Locate the cell with the specified text and output its (x, y) center coordinate. 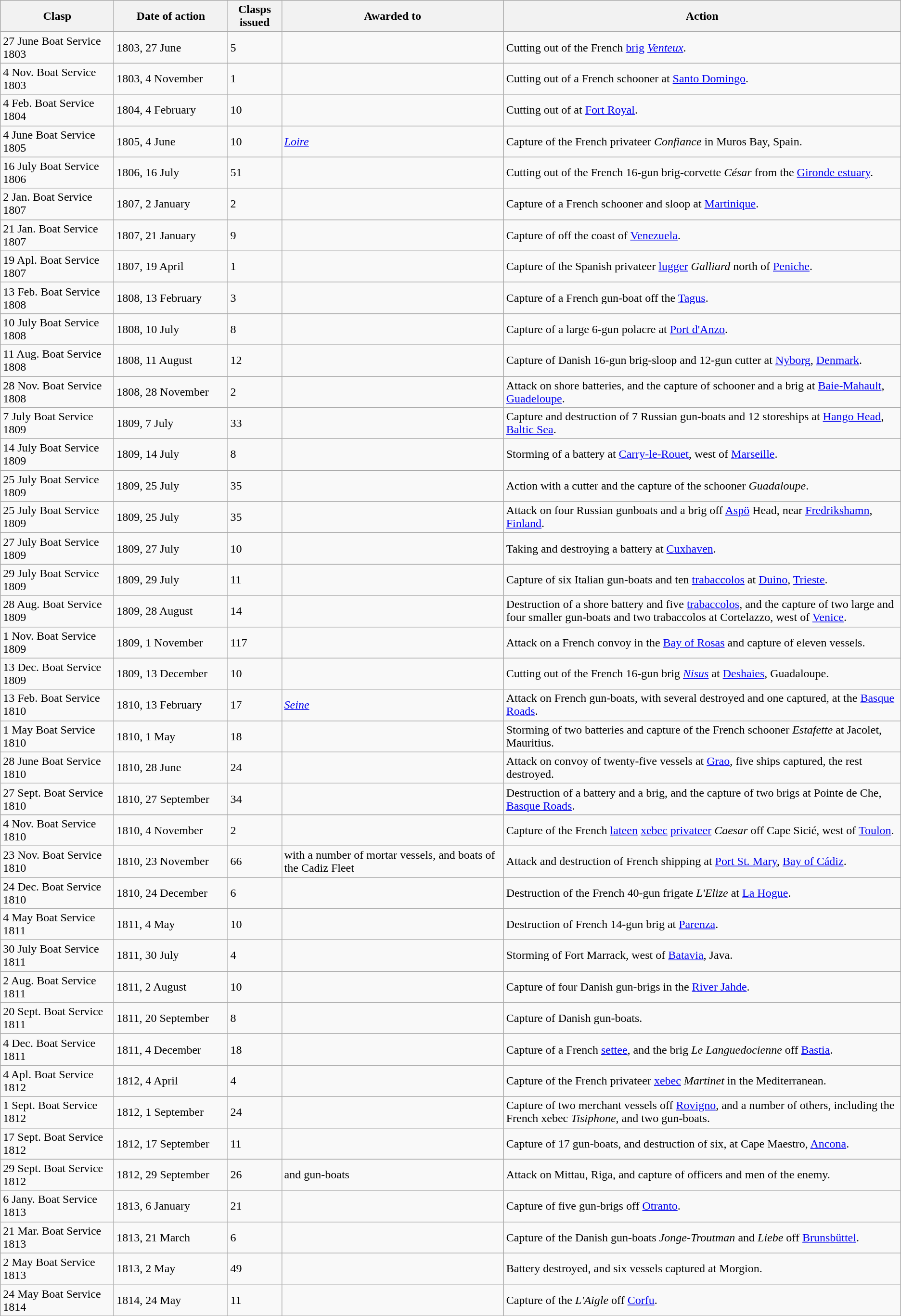
4 Apl. Boat Service 1812 (57, 1081)
Capture of a large 6-gun polacre at Port d'Anzo. (702, 329)
1810, 4 November (171, 830)
27 Sept. Boat Service 1810 (57, 799)
1810, 27 September (171, 799)
Cutting out of a French schooner at Santo Domingo. (702, 79)
Capture of a French schooner and sloop at Martinique. (702, 204)
16 July Boat Service 1806 (57, 172)
28 June Boat Service 1810 (57, 767)
1806, 16 July (171, 172)
1810, 23 November (171, 862)
4 Feb. Boat Service 1804 (57, 110)
26 (255, 1174)
Taking and destroying a battery at Cuxhaven. (702, 549)
2 Aug. Boat Service 1811 (57, 987)
1810, 13 February (171, 705)
1807, 2 January (171, 204)
2 May Boat Service 1813 (57, 1269)
Attack on a French convoy in the Bay of Rosas and capture of eleven vessels. (702, 642)
9 (255, 235)
7 July Boat Service 1809 (57, 424)
1809, 29 July (171, 580)
28 Nov. Boat Service 1808 (57, 392)
29 Sept. Boat Service 1812 (57, 1174)
30 July Boat Service 1811 (57, 956)
4 May Boat Service 1811 (57, 924)
34 (255, 799)
with a number of mortar vessels, and boats of the Cadiz Fleet (393, 862)
4 Nov. Boat Service 1803 (57, 79)
13 Feb. Boat Service 1808 (57, 297)
1809, 7 July (171, 424)
1808, 13 February (171, 297)
Capture of a French settee, and the brig Le Languedocienne off Bastia. (702, 1049)
Capture of five gun-brigs off Otranto. (702, 1206)
1811, 4 December (171, 1049)
24 Dec. Boat Service 1810 (57, 892)
Capture of four Danish gun-brigs in the River Jahde. (702, 987)
13 Feb. Boat Service 1810 (57, 705)
1809, 27 July (171, 549)
21 Mar. Boat Service 1813 (57, 1237)
1803, 27 June (171, 47)
1810, 24 December (171, 892)
1809, 1 November (171, 642)
Storming of a battery at Carry-le-Rouet, west of Marseille. (702, 454)
Action with a cutter and the capture of the schooner Guadaloupe. (702, 486)
6 Jany. Boat Service 1813 (57, 1206)
1 Nov. Boat Service 1809 (57, 642)
1809, 13 December (171, 674)
1807, 21 January (171, 235)
1811, 20 September (171, 1019)
Cutting out of the French 16-gun brig Nisus at Deshaies, Guadaloupe. (702, 674)
12 (255, 360)
14 (255, 611)
21 (255, 1206)
Attack on French gun-boats, with several destroyed and one captured, at the Basque Roads. (702, 705)
1805, 4 June (171, 142)
14 July Boat Service 1809 (57, 454)
and gun-boats (393, 1174)
Capture of the French privateer Confiance in Muros Bay, Spain. (702, 142)
1 May Boat Service 1810 (57, 736)
1812, 29 September (171, 1174)
Awarded to (393, 16)
4 June Boat Service 1805 (57, 142)
Date of action (171, 16)
1812, 1 September (171, 1112)
19 Apl. Boat Service 1807 (57, 267)
Destruction of the French 40-gun frigate L'Elize at La Hogue. (702, 892)
5 (255, 47)
28 Aug. Boat Service 1809 (57, 611)
33 (255, 424)
Capture of Danish gun-boats. (702, 1019)
Capture of the Spanish privateer lugger Galliard north of Peniche. (702, 267)
10 July Boat Service 1808 (57, 329)
Capture of Danish 16-gun brig-sloop and 12-gun cutter at Nyborg, Denmark. (702, 360)
Capture of two merchant vessels off Rovigno, and a number of others, including the French xebec Tisiphone, and two gun-boats. (702, 1112)
4 Dec. Boat Service 1811 (57, 1049)
Attack on shore batteries, and the capture of schooner and a brig at Baie-Mahault, Guadeloupe. (702, 392)
Capture of off the coast of Venezuela. (702, 235)
1804, 4 February (171, 110)
1807, 19 April (171, 267)
Capture of the L'Aigle off Corfu. (702, 1300)
29 July Boat Service 1809 (57, 580)
23 Nov. Boat Service 1810 (57, 862)
Attack on Mittau, Riga, and capture of officers and men of the enemy. (702, 1174)
Clasps issued (255, 16)
Capture of the French lateen xebec privateer Caesar off Cape Sicié, west of Toulon. (702, 830)
1813, 2 May (171, 1269)
Attack on convoy of twenty-five vessels at Grao, five ships captured, the rest destroyed. (702, 767)
1808, 11 August (171, 360)
Clasp (57, 16)
21 Jan. Boat Service 1807 (57, 235)
4 Nov. Boat Service 1810 (57, 830)
Attack and destruction of French shipping at Port St. Mary, Bay of Cádiz. (702, 862)
Attack on four Russian gunboats and a brig off Aspö Head, near Fredrikshamn, Finland. (702, 517)
Cutting out of the French brig Venteux. (702, 47)
Capture of six Italian gun-boats and ten trabaccolos at Duino, Trieste. (702, 580)
Battery destroyed, and six vessels captured at Morgion. (702, 1269)
1809, 28 August (171, 611)
1808, 28 November (171, 392)
1812, 4 April (171, 1081)
20 Sept. Boat Service 1811 (57, 1019)
1803, 4 November (171, 79)
51 (255, 172)
Capture of a French gun-boat off the Tagus. (702, 297)
1808, 10 July (171, 329)
1810, 1 May (171, 736)
27 June Boat Service 1803 (57, 47)
2 Jan. Boat Service 1807 (57, 204)
27 July Boat Service 1809 (57, 549)
1811, 30 July (171, 956)
1811, 2 August (171, 987)
Seine (393, 705)
Storming of two batteries and capture of the French schooner Estafette at Jacolet, Mauritius. (702, 736)
Capture of 17 gun-boats, and destruction of six, at Cape Maestro, Ancona. (702, 1144)
117 (255, 642)
Action (702, 16)
49 (255, 1269)
Cutting out of at Fort Royal. (702, 110)
1813, 21 March (171, 1237)
11 Aug. Boat Service 1808 (57, 360)
1 Sept. Boat Service 1812 (57, 1112)
24 May Boat Service 1814 (57, 1300)
3 (255, 297)
17 Sept. Boat Service 1812 (57, 1144)
1810, 28 June (171, 767)
1813, 6 January (171, 1206)
Cutting out of the French 16-gun brig-corvette César from the Gironde estuary. (702, 172)
1809, 14 July (171, 454)
Destruction of French 14-gun brig at Parenza. (702, 924)
1811, 4 May (171, 924)
17 (255, 705)
13 Dec. Boat Service 1809 (57, 674)
Destruction of a battery and a brig, and the capture of two brigs at Pointe de Che, Basque Roads. (702, 799)
Loire (393, 142)
Capture of the Danish gun-boats Jonge-Troutman and Liebe off Brunsbüttel. (702, 1237)
Capture and destruction of 7 Russian gun-boats and 12 storeships at Hango Head, Baltic Sea. (702, 424)
1814, 24 May (171, 1300)
66 (255, 862)
Capture of the French privateer xebec Martinet in the Mediterranean. (702, 1081)
Storming of Fort Marrack, west of Batavia, Java. (702, 956)
1812, 17 September (171, 1144)
